Search for the cell housing the specified text and yield its (X, Y) center coordinate. 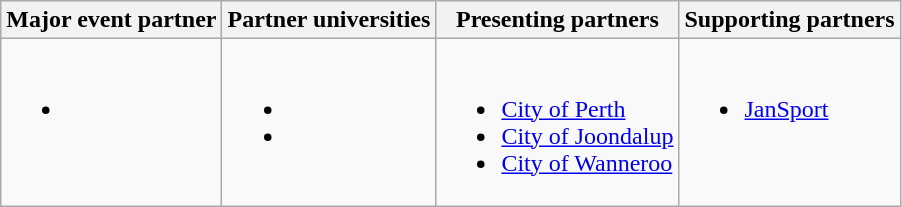
Major event partner (112, 20)
City of PerthCity of JoondalupCity of Wanneroo (558, 122)
JanSport (790, 122)
Partner universities (329, 20)
Presenting partners (558, 20)
Supporting partners (790, 20)
